Capture the cell that displays the provided text and extract its (X, Y) central coordinate. 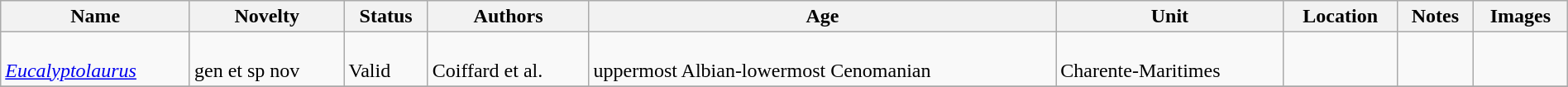
Images (1520, 17)
Location (1340, 17)
Authors (508, 17)
Eucalyptolaurus (96, 60)
Coiffard et al. (508, 60)
Name (96, 17)
Valid (385, 60)
Status (385, 17)
Age (822, 17)
gen et sp nov (266, 60)
Unit (1169, 17)
uppermost Albian-lowermost Cenomanian (822, 60)
Charente-Maritimes (1169, 60)
Notes (1435, 17)
Novelty (266, 17)
